Determine the [x, y] coordinate at the center of the cell enclosing the given text.  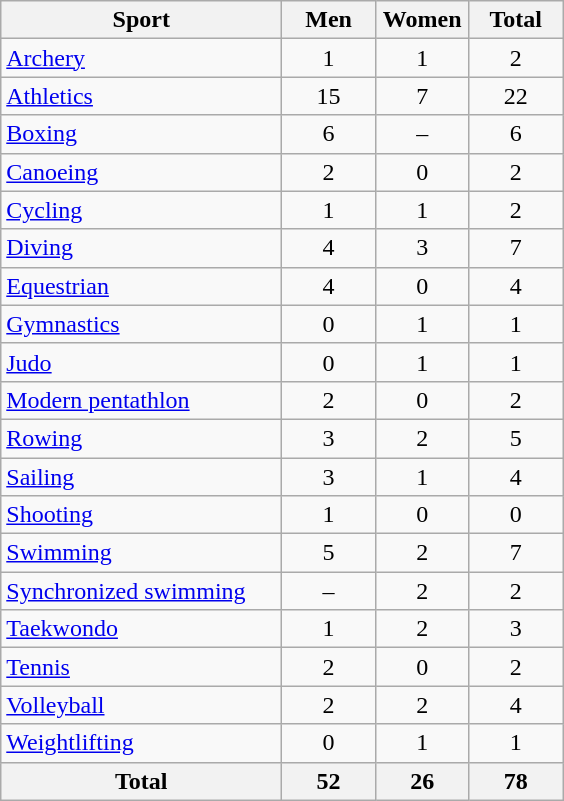
Judo [142, 362]
22 [516, 96]
Boxing [142, 134]
Rowing [142, 438]
Shooting [142, 515]
Archery [142, 58]
Modern pentathlon [142, 400]
Men [329, 20]
Women [422, 20]
26 [422, 781]
78 [516, 781]
15 [329, 96]
Equestrian [142, 286]
Weightlifting [142, 743]
Canoeing [142, 172]
Sport [142, 20]
Volleyball [142, 705]
Diving [142, 248]
Sailing [142, 477]
Gymnastics [142, 324]
Tennis [142, 667]
Cycling [142, 210]
Swimming [142, 553]
Athletics [142, 96]
Synchronized swimming [142, 591]
52 [329, 781]
Taekwondo [142, 629]
